Search for the cell housing the specified text and yield its [X, Y] center coordinate. 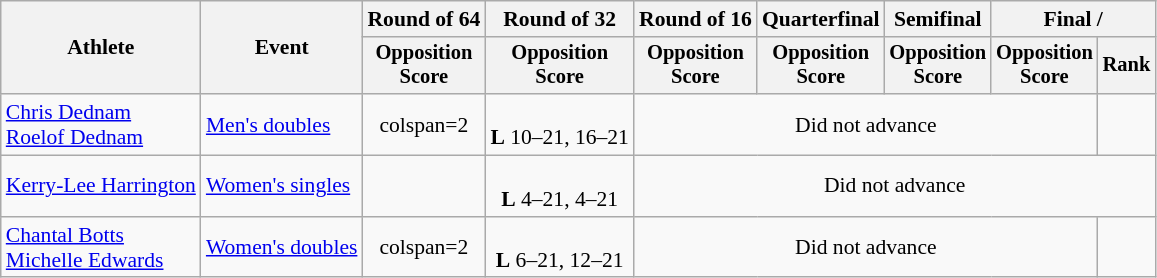
Chris DednamRoelof Dednam [101, 124]
Kerry-Lee Harrington [101, 186]
L 10–21, 16–21 [560, 124]
Men's doubles [282, 124]
Rank [1127, 66]
Round of 32 [560, 19]
Athlete [101, 48]
Event [282, 48]
Quarterfinal [821, 19]
Semifinal [938, 19]
Round of 64 [424, 19]
Round of 16 [696, 19]
Women's singles [282, 186]
L 4–21, 4–21 [560, 186]
Final / [1073, 19]
Women's doubles [282, 248]
Chantal BottsMichelle Edwards [101, 248]
L 6–21, 12–21 [560, 248]
